Determine the [x, y] coordinate at the center of the cell enclosing the given text.  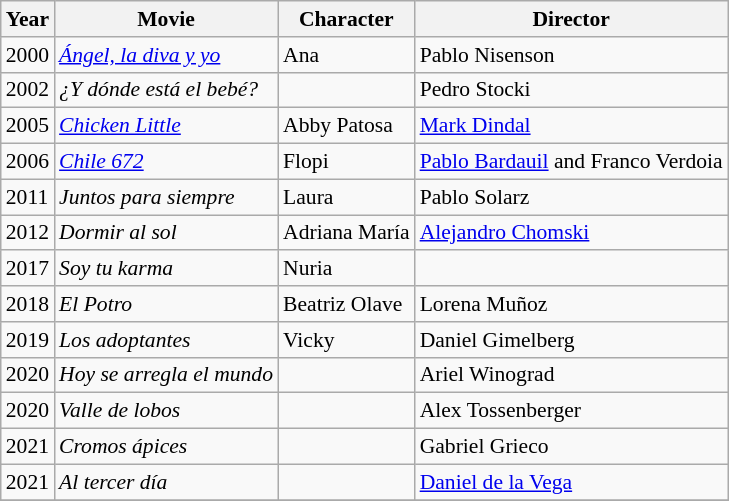
2006 [28, 162]
Daniel Gimelberg [572, 340]
Valle de lobos [166, 411]
Chile 672 [166, 162]
Dormir al sol [166, 233]
Flopi [346, 162]
Adriana María [346, 233]
Hoy se arregla el mundo [166, 375]
2002 [28, 90]
Pablo Solarz [572, 197]
2011 [28, 197]
Daniel de la Vega [572, 482]
Alex Tossenberger [572, 411]
2019 [28, 340]
Character [346, 19]
2005 [28, 126]
2017 [28, 269]
Movie [166, 19]
Vicky [346, 340]
2000 [28, 55]
Pablo Nisenson [572, 55]
Pedro Stocki [572, 90]
Mark Dindal [572, 126]
Pablo Bardauil and Franco Verdoia [572, 162]
Soy tu karma [166, 269]
2012 [28, 233]
2018 [28, 304]
Laura [346, 197]
Nuria [346, 269]
Lorena Muñoz [572, 304]
Ana [346, 55]
Alejandro Chomski [572, 233]
Director [572, 19]
Beatriz Olave [346, 304]
Cromos ápices [166, 447]
Ángel, la diva y yo [166, 55]
Los adoptantes [166, 340]
Al tercer día [166, 482]
El Potro [166, 304]
Ariel Winograd [572, 375]
Year [28, 19]
Gabriel Grieco [572, 447]
Juntos para siempre [166, 197]
¿Y dónde está el bebé? [166, 90]
Chicken Little [166, 126]
Abby Patosa [346, 126]
